Pinpoint the cell where the given text exists, returning its [X, Y] midpoint coordinate. 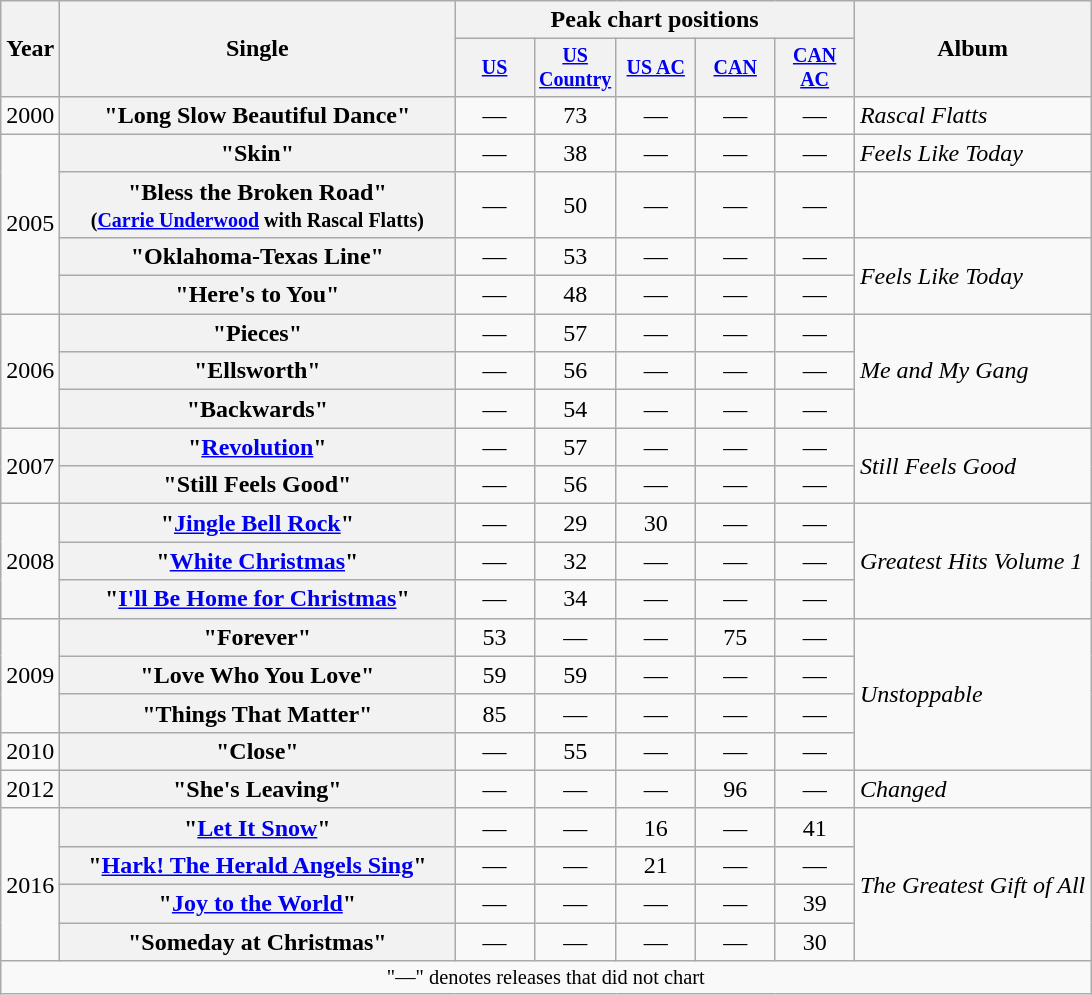
"Oklahoma-Texas Line" [258, 256]
2012 [30, 789]
"Ellsworth" [258, 371]
CAN AC [814, 68]
"Things That Matter" [258, 713]
54 [575, 409]
Rascal Flatts [972, 115]
Still Feels Good [972, 466]
75 [734, 637]
Changed [972, 789]
"Revolution" [258, 447]
2007 [30, 466]
Peak chart positions [654, 20]
21 [656, 865]
"Bless the Broken Road"(Carrie Underwood with Rascal Flatts) [258, 204]
Greatest Hits Volume 1 [972, 561]
"Still Feels Good" [258, 485]
"White Christmas" [258, 561]
2008 [30, 561]
50 [575, 204]
41 [814, 827]
96 [734, 789]
"Long Slow Beautiful Dance" [258, 115]
"Hark! The Herald Angels Sing" [258, 865]
16 [656, 827]
32 [575, 561]
"Someday at Christmas" [258, 942]
2016 [30, 884]
Album [972, 49]
48 [575, 295]
"—" denotes releases that did not chart [546, 978]
73 [575, 115]
"Forever" [258, 637]
"She's Leaving" [258, 789]
US Country [575, 68]
55 [575, 751]
2010 [30, 751]
"Close" [258, 751]
"Backwards" [258, 409]
2000 [30, 115]
US AC [656, 68]
2006 [30, 371]
"Love Who You Love" [258, 675]
34 [575, 599]
"Pieces" [258, 333]
Year [30, 49]
"I'll Be Home for Christmas" [258, 599]
Me and My Gang [972, 371]
85 [494, 713]
"Jingle Bell Rock" [258, 523]
"Here's to You" [258, 295]
Unstoppable [972, 694]
2009 [30, 675]
38 [575, 153]
The Greatest Gift of All [972, 884]
"Let It Snow" [258, 827]
"Skin" [258, 153]
39 [814, 904]
CAN [734, 68]
2005 [30, 224]
US [494, 68]
"Joy to the World" [258, 904]
29 [575, 523]
Single [258, 49]
